Output the [X, Y] coordinate of the center of the cell containing the given text.  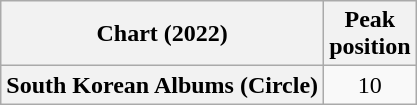
South Korean Albums (Circle) [162, 85]
10 [370, 85]
Peakposition [370, 34]
Chart (2022) [162, 34]
